Output the [X, Y] coordinate of the center of the cell containing the given text.  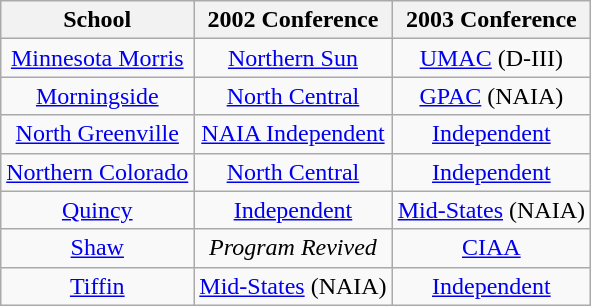
2003 Conference [491, 20]
Quincy [98, 210]
UMAC (D-III) [491, 58]
Morningside [98, 96]
Tiffin [98, 286]
CIAA [491, 248]
Northern Sun [293, 58]
North Greenville [98, 134]
Minnesota Morris [98, 58]
Northern Colorado [98, 172]
Shaw [98, 248]
2002 Conference [293, 20]
Program Revived [293, 248]
GPAC (NAIA) [491, 96]
School [98, 20]
NAIA Independent [293, 134]
